Return the (x, y) coordinate for the center point of the cell that contains the specified text.  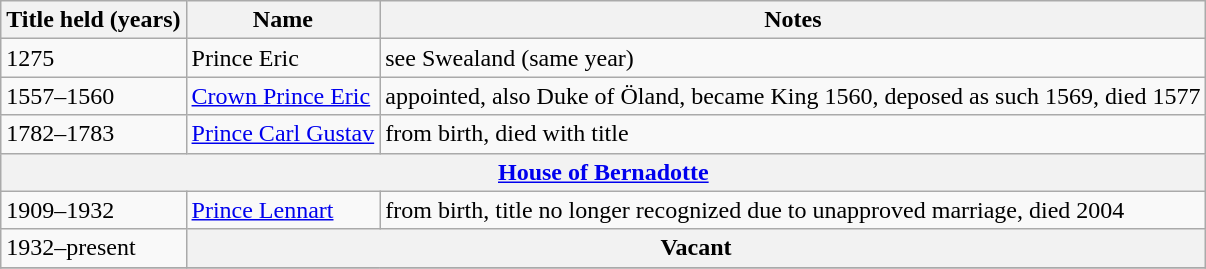
Prince Eric (283, 58)
Prince Lennart (283, 210)
Title held (years) (94, 20)
Crown Prince Eric (283, 96)
Prince Carl Gustav (283, 134)
from birth, died with title (793, 134)
see Swealand (same year) (793, 58)
1932–present (94, 248)
Vacant (696, 248)
Notes (793, 20)
from birth, title no longer recognized due to unapproved marriage, died 2004 (793, 210)
1782–1783 (94, 134)
appointed, also Duke of Öland, became King 1560, deposed as such 1569, died 1577 (793, 96)
Name (283, 20)
1557–1560 (94, 96)
House of Bernadotte (604, 172)
1275 (94, 58)
1909–1932 (94, 210)
